Output the [x, y] coordinate of the center of the cell containing the given text.  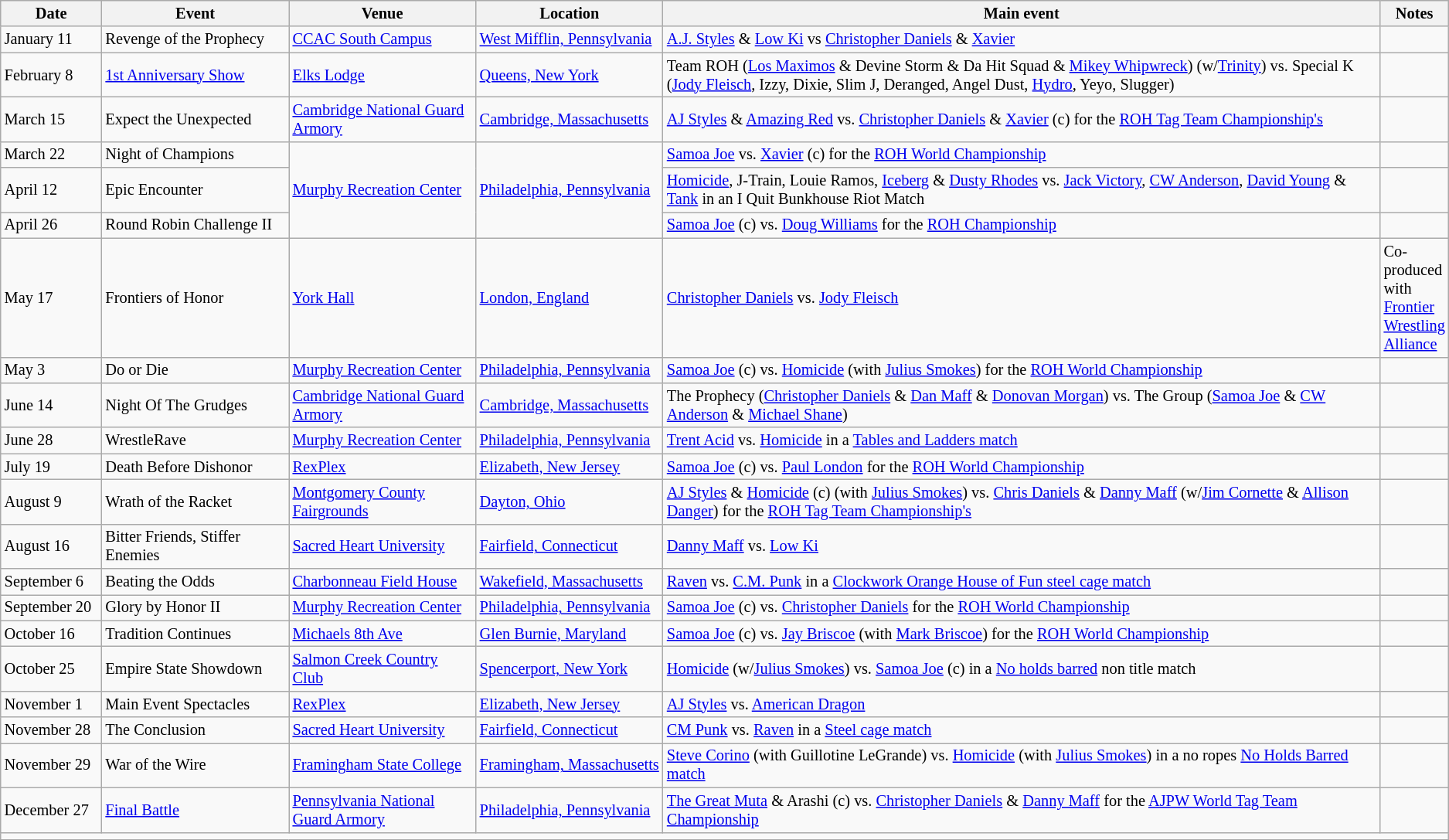
Trent Acid vs. Homicide in a Tables and Ladders match [1022, 440]
The Prophecy (Christopher Daniels & Dan Maff & Donovan Morgan) vs. The Group (Samoa Joe & CW Anderson & Michael Shane) [1022, 405]
April 12 [51, 190]
Christopher Daniels vs. Jody Fleisch [1022, 298]
Spencerport, New York [570, 668]
Wakefield, Massachusetts [570, 582]
Epic Encounter [196, 190]
Homicide, J-Train, Louie Ramos, Iceberg & Dusty Rhodes vs. Jack Victory, CW Anderson, David Young & Tank in an I Quit Bunkhouse Riot Match [1022, 190]
AJ Styles & Homicide (c) (with Julius Smokes) vs. Chris Daniels & Danny Maff (w/Jim Cornette & Allison Danger) for the ROH Tag Team Championship's [1022, 502]
Dayton, Ohio [570, 502]
October 25 [51, 668]
May 17 [51, 298]
AJ Styles vs. American Dragon [1022, 704]
Salmon Creek Country Club [383, 668]
Event [196, 13]
Round Robin Challenge II [196, 225]
November 29 [51, 765]
Night of Champions [196, 155]
Tradition Continues [196, 634]
Glory by Honor II [196, 607]
Samoa Joe (c) vs. Doug Williams for the ROH Championship [1022, 225]
January 11 [51, 39]
London, England [570, 298]
July 19 [51, 467]
August 16 [51, 546]
Pennsylvania National Guard Armory [383, 810]
1st Anniversary Show [196, 75]
September 6 [51, 582]
Beating the Odds [196, 582]
York Hall [383, 298]
The Conclusion [196, 730]
June 28 [51, 440]
Location [570, 13]
Homicide (w/Julius Smokes) vs. Samoa Joe (c) in a No holds barred non title match [1022, 668]
Queens, New York [570, 75]
War of the Wire [196, 765]
Samoa Joe (c) vs. Paul London for the ROH World Championship [1022, 467]
Wrath of the Racket [196, 502]
Samoa Joe (c) vs. Jay Briscoe (with Mark Briscoe) for the ROH World Championship [1022, 634]
Framingham State College [383, 765]
Night Of The Grudges [196, 405]
Do or Die [196, 370]
Elks Lodge [383, 75]
Samoa Joe (c) vs. Homicide (with Julius Smokes) for the ROH World Championship [1022, 370]
Venue [383, 13]
The Great Muta & Arashi (c) vs. Christopher Daniels & Danny Maff for the AJPW World Tag Team Championship [1022, 810]
CCAC South Campus [383, 39]
Frontiers of Honor [196, 298]
Montgomery County Fairgrounds [383, 502]
Expect the Unexpected [196, 119]
Glen Burnie, Maryland [570, 634]
Empire State Showdown [196, 668]
Michaels 8th Ave [383, 634]
West Mifflin, Pennsylvania [570, 39]
Death Before Dishonor [196, 467]
October 16 [51, 634]
Steve Corino (with Guillotine LeGrande) vs. Homicide (with Julius Smokes) in a no ropes No Holds Barred match [1022, 765]
Main Event Spectacles [196, 704]
Revenge of the Prophecy [196, 39]
November 1 [51, 704]
June 14 [51, 405]
August 9 [51, 502]
Notes [1414, 13]
Raven vs. C.M. Punk in a Clockwork Orange House of Fun steel cage match [1022, 582]
WrestleRave [196, 440]
November 28 [51, 730]
Main event [1022, 13]
Bitter Friends, Stiffer Enemies [196, 546]
CM Punk vs. Raven in a Steel cage match [1022, 730]
April 26 [51, 225]
May 3 [51, 370]
March 22 [51, 155]
February 8 [51, 75]
Date [51, 13]
Samoa Joe (c) vs. Christopher Daniels for the ROH World Championship [1022, 607]
Charbonneau Field House [383, 582]
AJ Styles & Amazing Red vs. Christopher Daniels & Xavier (c) for the ROH Tag Team Championship's [1022, 119]
Final Battle [196, 810]
Danny Maff vs. Low Ki [1022, 546]
March 15 [51, 119]
September 20 [51, 607]
Co-produced with Frontier Wrestling Alliance [1414, 298]
A.J. Styles & Low Ki vs Christopher Daniels & Xavier [1022, 39]
December 27 [51, 810]
Framingham, Massachusetts [570, 765]
Samoa Joe vs. Xavier (c) for the ROH World Championship [1022, 155]
